From the cell containing the given text, extract its center point as [X, Y] coordinate. 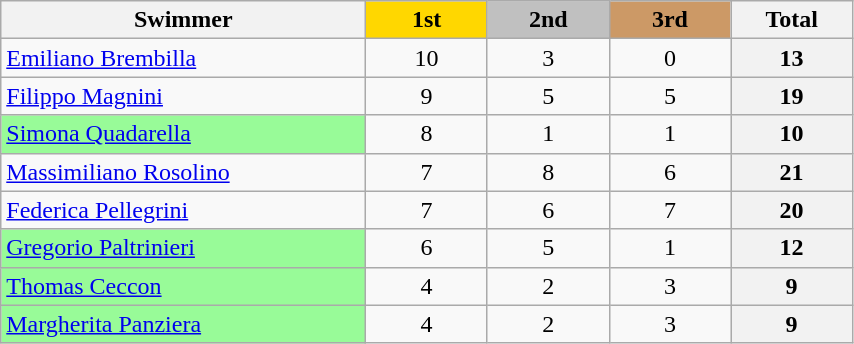
Federica Pellegrini [184, 210]
Emiliano Brembilla [184, 58]
Filippo Magnini [184, 96]
12 [792, 248]
1st [427, 20]
Massimiliano Rosolino [184, 172]
3rd [670, 20]
Swimmer [184, 20]
2nd [548, 20]
Total [792, 20]
Gregorio Paltrinieri [184, 248]
21 [792, 172]
Simona Quadarella [184, 134]
0 [670, 58]
Thomas Ceccon [184, 286]
13 [792, 58]
20 [792, 210]
19 [792, 96]
Margherita Panziera [184, 324]
